Output the (X, Y) coordinate of the center of the cell containing the given text.  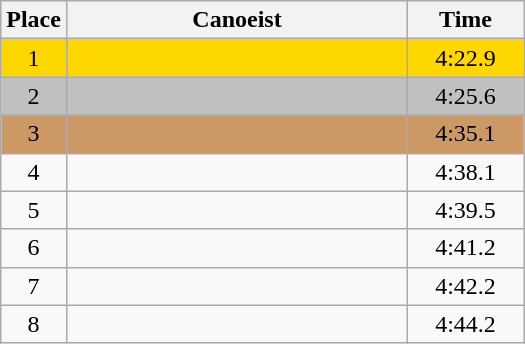
5 (34, 210)
Time (466, 20)
3 (34, 134)
7 (34, 286)
Place (34, 20)
6 (34, 248)
4:22.9 (466, 58)
4:42.2 (466, 286)
1 (34, 58)
4:25.6 (466, 96)
4:41.2 (466, 248)
4 (34, 172)
8 (34, 324)
Canoeist (236, 20)
4:38.1 (466, 172)
2 (34, 96)
4:39.5 (466, 210)
4:35.1 (466, 134)
4:44.2 (466, 324)
